For the text-containing cell, return its midpoint in [X, Y] coordinate format. 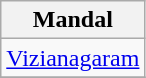
Mandal [73, 20]
Vizianagaram [73, 58]
